Output the (x, y) coordinate of the center of the cell containing the given text.  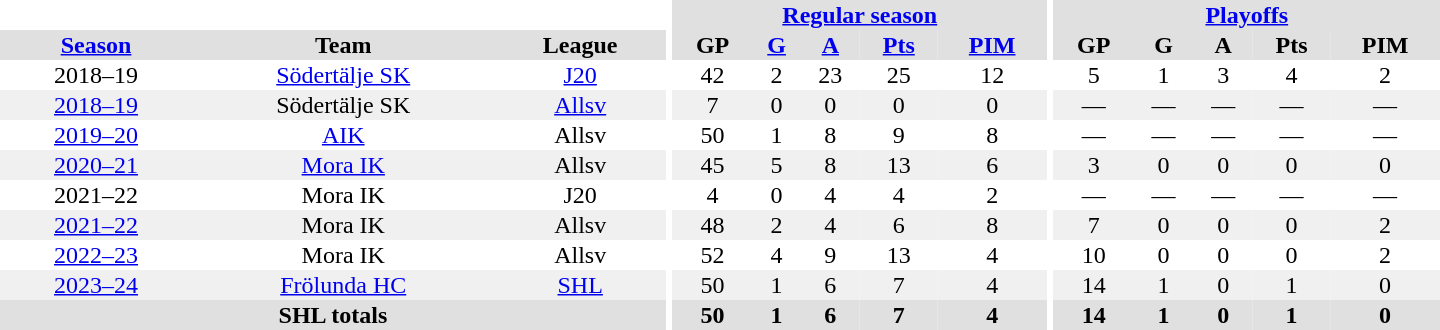
AIK (343, 135)
Frölunda HC (343, 285)
42 (713, 75)
League (580, 45)
Regular season (860, 15)
SHL (580, 285)
2023–24 (96, 285)
10 (1094, 255)
52 (713, 255)
2019–20 (96, 135)
25 (898, 75)
Season (96, 45)
23 (831, 75)
Team (343, 45)
45 (713, 165)
2020–21 (96, 165)
2022–23 (96, 255)
48 (713, 225)
12 (992, 75)
SHL totals (333, 315)
Playoffs (1247, 15)
